Search for the cell housing the specified text and yield its (X, Y) center coordinate. 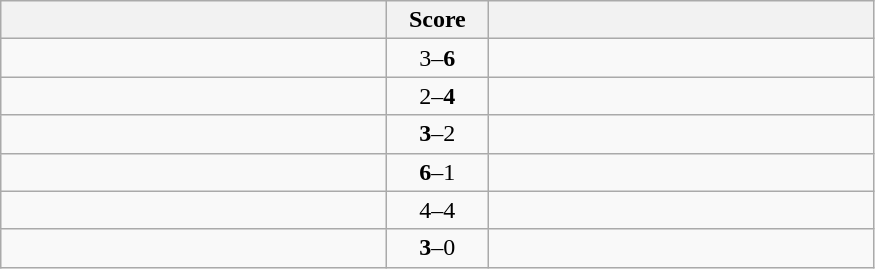
6–1 (438, 172)
Score (438, 20)
3–6 (438, 58)
3–2 (438, 134)
3–0 (438, 248)
2–4 (438, 96)
4–4 (438, 210)
